Pinpoint the cell where the given text exists, returning its (X, Y) midpoint coordinate. 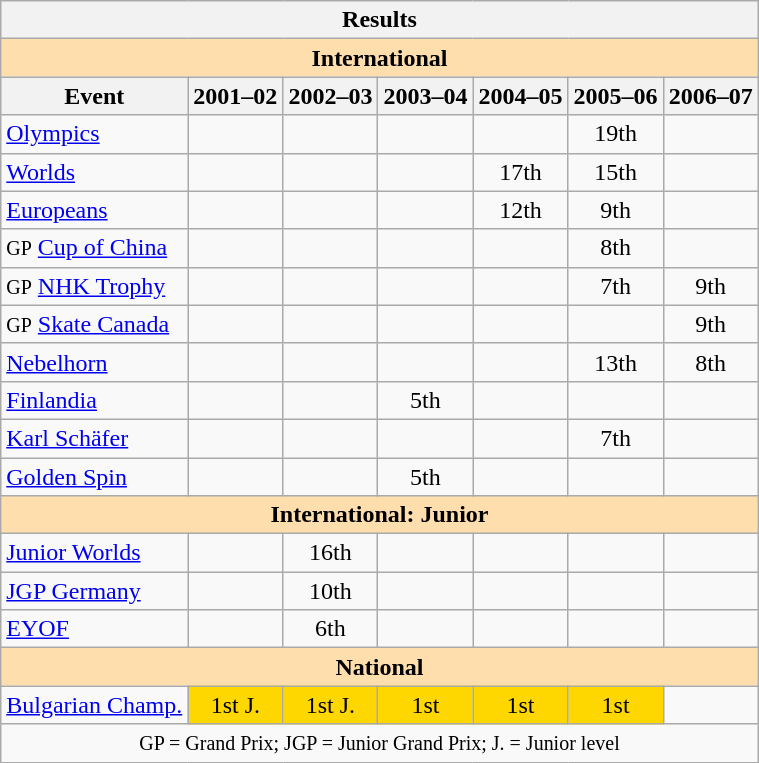
2006–07 (710, 96)
Finlandia (94, 400)
National (380, 667)
16th (330, 553)
2005–06 (616, 96)
Karl Schäfer (94, 438)
International: Junior (380, 515)
Junior Worlds (94, 553)
2001–02 (236, 96)
13th (616, 362)
15th (616, 172)
EYOF (94, 629)
GP Skate Canada (94, 324)
GP Cup of China (94, 248)
GP NHK Trophy (94, 286)
Event (94, 96)
Worlds (94, 172)
2002–03 (330, 96)
6th (330, 629)
17th (520, 172)
2004–05 (520, 96)
Olympics (94, 134)
JGP Germany (94, 591)
Golden Spin (94, 477)
Nebelhorn (94, 362)
2003–04 (426, 96)
GP = Grand Prix; JGP = Junior Grand Prix; J. = Junior level (380, 743)
International (380, 58)
19th (616, 134)
12th (520, 210)
10th (330, 591)
Results (380, 20)
Bulgarian Champ. (94, 705)
Europeans (94, 210)
